From the cell containing the given text, extract its center point as [X, Y] coordinate. 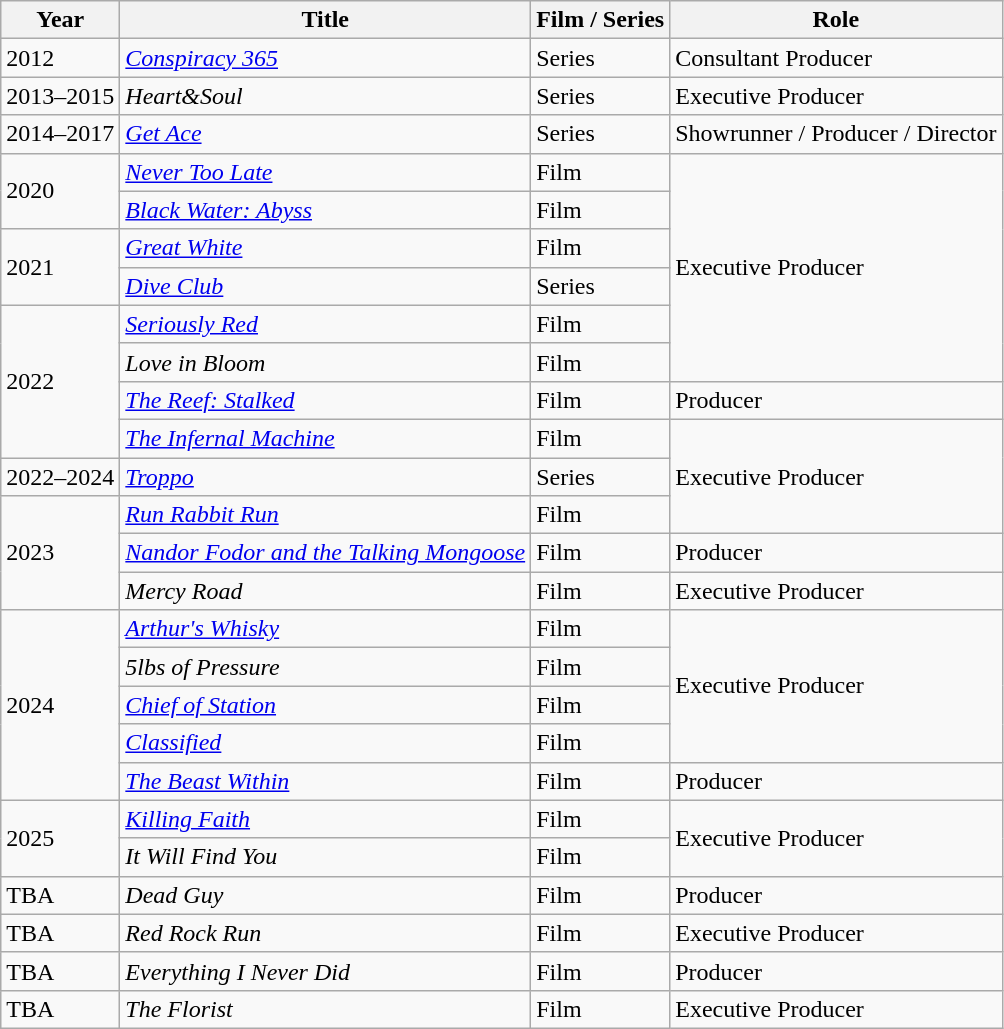
Everything I Never Did [326, 971]
Great White [326, 248]
Conspiracy 365 [326, 58]
Seriously Red [326, 324]
The Infernal Machine [326, 438]
Killing Faith [326, 819]
Love in Bloom [326, 362]
It Will Find You [326, 857]
Run Rabbit Run [326, 515]
2014–2017 [60, 134]
Year [60, 20]
Arthur's Whisky [326, 629]
2022–2024 [60, 477]
Film / Series [600, 20]
2012 [60, 58]
2020 [60, 191]
2021 [60, 267]
Troppo [326, 477]
Get Ace [326, 134]
2025 [60, 838]
2022 [60, 381]
Nandor Fodor and the Talking Mongoose [326, 553]
Heart&Soul [326, 96]
5lbs of Pressure [326, 667]
Showrunner / Producer / Director [836, 134]
Classified [326, 743]
Black Water: Abyss [326, 210]
Title [326, 20]
Red Rock Run [326, 933]
2023 [60, 553]
Consultant Producer [836, 58]
Dead Guy [326, 895]
The Beast Within [326, 781]
Dive Club [326, 286]
2013–2015 [60, 96]
The Reef: Stalked [326, 400]
Role [836, 20]
Chief of Station [326, 705]
Mercy Road [326, 591]
The Florist [326, 1009]
Never Too Late [326, 172]
2024 [60, 705]
